Extract the [x, y] coordinate from the center of the cell holding the provided text.  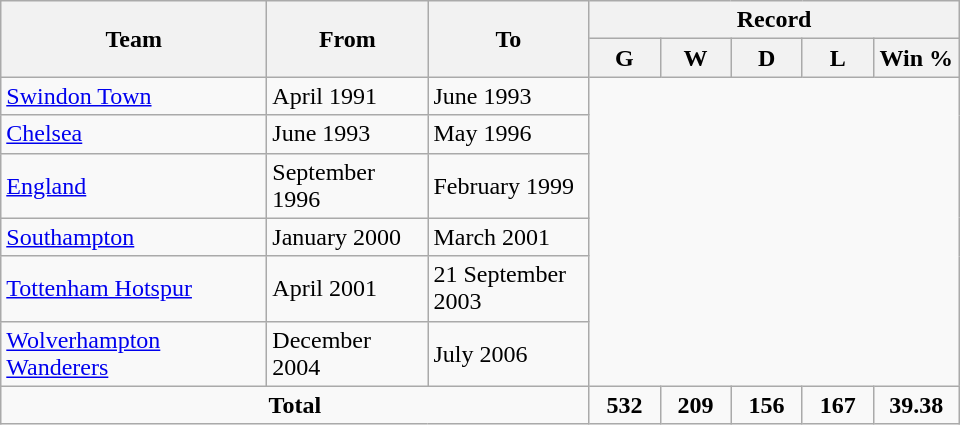
D [766, 58]
W [696, 58]
July 2006 [508, 354]
Wolverhampton Wanderers [134, 354]
February 1999 [508, 186]
December 2004 [348, 354]
May 1996 [508, 134]
156 [766, 405]
England [134, 186]
April 1991 [348, 96]
Chelsea [134, 134]
39.38 [916, 405]
To [508, 39]
Tottenham Hotspur [134, 288]
21 September 2003 [508, 288]
209 [696, 405]
G [624, 58]
L [838, 58]
Southampton [134, 237]
April 2001 [348, 288]
Record [774, 20]
167 [838, 405]
Swindon Town [134, 96]
Win % [916, 58]
January 2000 [348, 237]
Total [295, 405]
From [348, 39]
March 2001 [508, 237]
Team [134, 39]
September 1996 [348, 186]
532 [624, 405]
